Output the (x, y) coordinate of the center of the cell containing the given text.  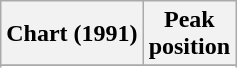
Peakposition (189, 34)
Chart (1991) (72, 34)
